Return the (x, y) coordinate for the center point of the cell that contains the specified text.  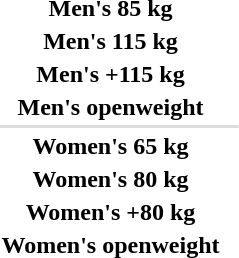
Women's 65 kg (110, 146)
Men's openweight (110, 107)
Women's +80 kg (110, 212)
Women's 80 kg (110, 179)
Men's 115 kg (110, 41)
Men's +115 kg (110, 74)
